Pinpoint the cell where the given text exists, returning its [X, Y] midpoint coordinate. 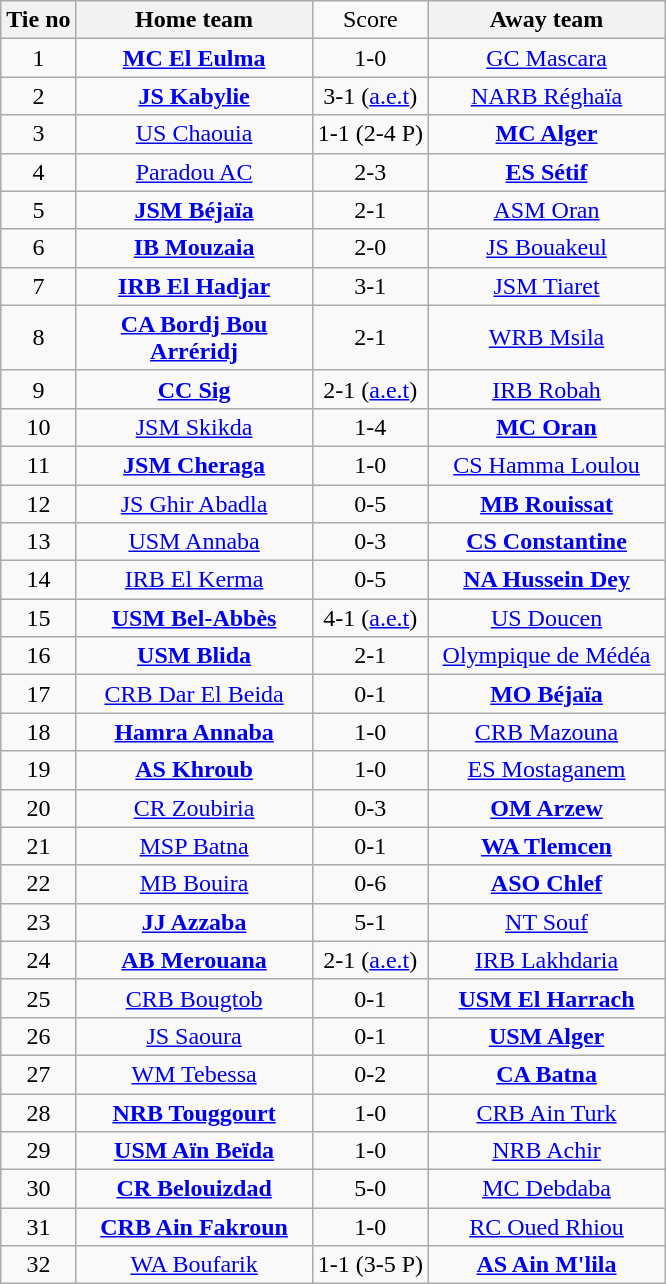
IRB Robah [547, 389]
AS Khroub [194, 770]
7 [38, 286]
WA Boufarik [194, 1265]
Home team [194, 20]
15 [38, 618]
22 [38, 884]
10 [38, 427]
USM Blida [194, 656]
MB Bouira [194, 884]
MSP Batna [194, 846]
USM Annaba [194, 542]
16 [38, 656]
NRB Achir [547, 1151]
29 [38, 1151]
20 [38, 808]
3-1 (a.e.t) [370, 96]
IRB El Hadjar [194, 286]
27 [38, 1074]
CA Batna [547, 1074]
11 [38, 465]
JJ Azzaba [194, 922]
IB Mouzaia [194, 248]
24 [38, 960]
JSM Cheraga [194, 465]
ASM Oran [547, 210]
Score [370, 20]
WRB Msila [547, 338]
2-0 [370, 248]
12 [38, 503]
5 [38, 210]
MO Béjaïa [547, 694]
2-3 [370, 172]
3-1 [370, 286]
USM El Harrach [547, 998]
US Doucen [547, 618]
JS Saoura [194, 1036]
18 [38, 732]
AS Ain M'lila [547, 1265]
JS Bouakeul [547, 248]
30 [38, 1189]
5-0 [370, 1189]
GC Mascara [547, 58]
CR Zoubiria [194, 808]
CRB Dar El Beida [194, 694]
MC El Eulma [194, 58]
NARB Réghaïa [547, 96]
CRB Mazouna [547, 732]
CS Hamma Loulou [547, 465]
0-6 [370, 884]
ASO Chlef [547, 884]
1-4 [370, 427]
JSM Tiaret [547, 286]
MB Rouissat [547, 503]
1 [38, 58]
1-1 (3-5 P) [370, 1265]
Away team [547, 20]
USM Bel-Abbès [194, 618]
CS Constantine [547, 542]
8 [38, 338]
1-1 (2-4 P) [370, 134]
31 [38, 1227]
NA Hussein Dey [547, 580]
4-1 (a.e.t) [370, 618]
JSM Béjaïa [194, 210]
CR Belouizdad [194, 1189]
CC Sig [194, 389]
MC Debdaba [547, 1189]
CRB Ain Turk [547, 1113]
0-2 [370, 1074]
23 [38, 922]
Tie no [38, 20]
WA Tlemcen [547, 846]
USM Aïn Beïda [194, 1151]
5-1 [370, 922]
MC Oran [547, 427]
IRB Lakhdaria [547, 960]
AB Merouana [194, 960]
NRB Touggourt [194, 1113]
CRB Bougtob [194, 998]
CA Bordj Bou Arréridj [194, 338]
IRB El Kerma [194, 580]
28 [38, 1113]
NT Souf [547, 922]
WM Tebessa [194, 1074]
Olympique de Médéa [547, 656]
9 [38, 389]
26 [38, 1036]
Paradou AC [194, 172]
25 [38, 998]
13 [38, 542]
17 [38, 694]
14 [38, 580]
JSM Skikda [194, 427]
6 [38, 248]
Hamra Annaba [194, 732]
4 [38, 172]
32 [38, 1265]
21 [38, 846]
3 [38, 134]
USM Alger [547, 1036]
MC Alger [547, 134]
OM Arzew [547, 808]
RC Oued Rhiou [547, 1227]
ES Sétif [547, 172]
JS Ghir Abadla [194, 503]
19 [38, 770]
CRB Ain Fakroun [194, 1227]
2 [38, 96]
US Chaouia [194, 134]
ES Mostaganem [547, 770]
JS Kabylie [194, 96]
